Capture the cell that displays the provided text and extract its [x, y] central coordinate. 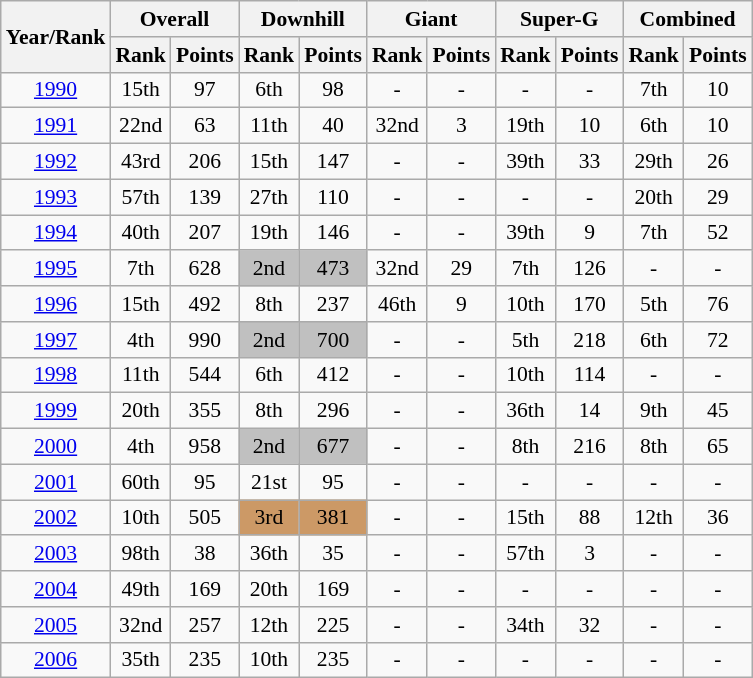
170 [590, 304]
257 [205, 625]
52 [718, 233]
1992 [56, 162]
237 [333, 304]
98 [333, 90]
381 [333, 518]
1995 [56, 269]
2001 [56, 482]
958 [205, 447]
88 [590, 518]
2000 [56, 447]
225 [333, 625]
40th [140, 233]
49th [140, 589]
1994 [56, 233]
Super-G [559, 19]
29th [654, 162]
1997 [56, 340]
1990 [56, 90]
72 [718, 340]
38 [205, 554]
27th [270, 197]
35 [333, 554]
628 [205, 269]
1991 [56, 126]
14 [590, 411]
1996 [56, 304]
544 [205, 375]
35th [140, 660]
146 [333, 233]
355 [205, 411]
1993 [56, 197]
Year/Rank [56, 36]
Giant [431, 19]
76 [718, 304]
1998 [56, 375]
677 [333, 447]
Overall [174, 19]
60th [140, 482]
700 [333, 340]
110 [333, 197]
Downhill [303, 19]
505 [205, 518]
97 [205, 90]
65 [718, 447]
2005 [56, 625]
1999 [56, 411]
492 [205, 304]
21st [270, 482]
139 [205, 197]
296 [333, 411]
473 [333, 269]
2002 [56, 518]
2003 [56, 554]
34th [526, 625]
218 [590, 340]
990 [205, 340]
43rd [140, 162]
147 [333, 162]
32 [590, 625]
412 [333, 375]
26 [718, 162]
2006 [56, 660]
98th [140, 554]
33 [590, 162]
114 [590, 375]
207 [205, 233]
45 [718, 411]
36 [718, 518]
216 [590, 447]
46th [398, 304]
126 [590, 269]
22nd [140, 126]
206 [205, 162]
Combined [687, 19]
40 [333, 126]
9th [654, 411]
3rd [270, 518]
2004 [56, 589]
63 [205, 126]
